Scan for the cell matching the given text and deliver its (x, y) coordinate at center. 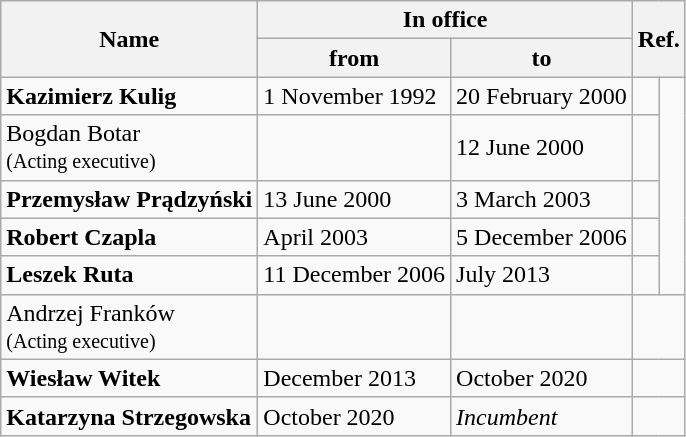
Leszek Ruta (130, 275)
from (354, 58)
to (542, 58)
December 2013 (354, 378)
3 March 2003 (542, 199)
In office (445, 20)
Robert Czapla (130, 237)
April 2003 (354, 237)
Andrzej Franków(Acting executive) (130, 326)
11 December 2006 (354, 275)
20 February 2000 (542, 96)
Incumbent (542, 416)
Kazimierz Kulig (130, 96)
July 2013 (542, 275)
1 November 1992 (354, 96)
Name (130, 39)
5 December 2006 (542, 237)
Przemysław Prądzyński (130, 199)
Bogdan Botar(Acting executive) (130, 148)
Katarzyna Strzegowska (130, 416)
12 June 2000 (542, 148)
Ref. (658, 39)
13 June 2000 (354, 199)
Wiesław Witek (130, 378)
